Capture the cell that displays the provided text and extract its [x, y] central coordinate. 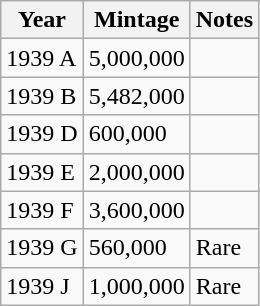
Notes [224, 20]
1939 F [42, 210]
1939 A [42, 58]
3,600,000 [136, 210]
600,000 [136, 134]
1939 G [42, 248]
1939 J [42, 286]
1939 E [42, 172]
5,000,000 [136, 58]
5,482,000 [136, 96]
2,000,000 [136, 172]
1,000,000 [136, 286]
1939 D [42, 134]
Year [42, 20]
Mintage [136, 20]
560,000 [136, 248]
1939 B [42, 96]
